Return the [X, Y] coordinate for the center point of the cell that contains the specified text.  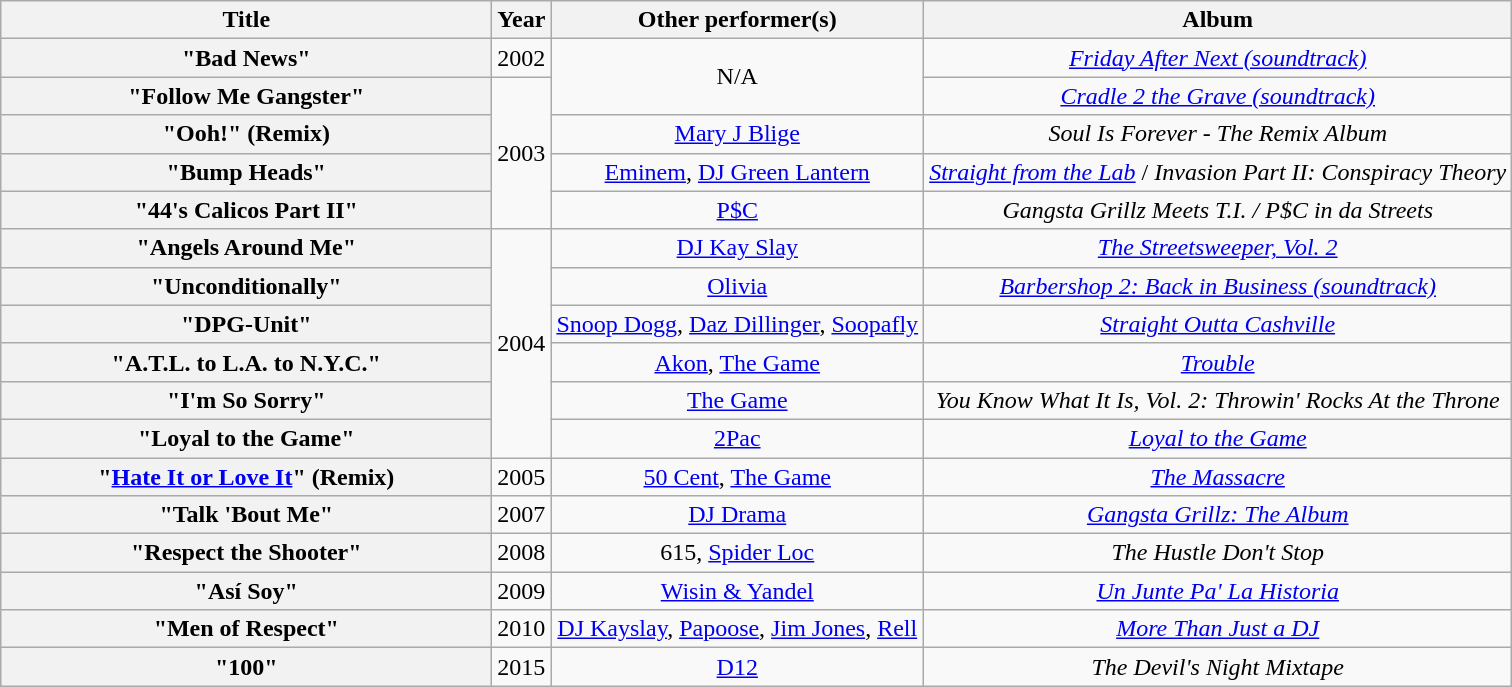
Barbershop 2: Back in Business (soundtrack) [1218, 286]
Title [246, 20]
2007 [522, 515]
Gangsta Grillz: The Album [1218, 515]
"Men of Respect" [246, 629]
D12 [738, 667]
Wisin & Yandel [738, 591]
Olivia [738, 286]
Mary J Blige [738, 134]
Friday After Next (soundtrack) [1218, 58]
DJ Kayslay, Papoose, Jim Jones, Rell [738, 629]
Soul Is Forever - The Remix Album [1218, 134]
"Unconditionally" [246, 286]
P$C [738, 210]
2002 [522, 58]
"Follow Me Gangster" [246, 96]
"A.T.L. to L.A. to N.Y.C." [246, 362]
"Así Soy" [246, 591]
Trouble [1218, 362]
DJ Drama [738, 515]
2008 [522, 553]
The Streetsweeper, Vol. 2 [1218, 248]
"100" [246, 667]
Loyal to the Game [1218, 438]
DJ Kay Slay [738, 248]
Album [1218, 20]
50 Cent, The Game [738, 477]
N/A [738, 77]
Cradle 2 the Grave (soundtrack) [1218, 96]
"Bump Heads" [246, 172]
Year [522, 20]
2Pac [738, 438]
More Than Just a DJ [1218, 629]
Straight Outta Cashville [1218, 324]
The Game [738, 400]
Straight from the Lab / Invasion Part II: Conspiracy Theory [1218, 172]
"Hate It or Love It" (Remix) [246, 477]
2003 [522, 153]
Other performer(s) [738, 20]
"Bad News" [246, 58]
Akon, The Game [738, 362]
2015 [522, 667]
"Loyal to the Game" [246, 438]
"44's Calicos Part II" [246, 210]
The Hustle Don't Stop [1218, 553]
2004 [522, 343]
2009 [522, 591]
"I'm So Sorry" [246, 400]
"Respect the Shooter" [246, 553]
You Know What It Is, Vol. 2: Throwin' Rocks At the Throne [1218, 400]
615, Spider Loc [738, 553]
Snoop Dogg, Daz Dillinger, Soopafly [738, 324]
The Devil's Night Mixtape [1218, 667]
"Angels Around Me" [246, 248]
Gangsta Grillz Meets T.I. / P$C in da Streets [1218, 210]
2010 [522, 629]
Eminem, DJ Green Lantern [738, 172]
"Ooh!" (Remix) [246, 134]
"Talk 'Bout Me" [246, 515]
Un Junte Pa' La Historia [1218, 591]
The Massacre [1218, 477]
"DPG-Unit" [246, 324]
2005 [522, 477]
